Identify which cell holds the provided text, then report its [X, Y] central coordinate. 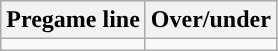
Pregame line [74, 20]
Over/under [210, 20]
